Return (x, y) of the center of cell containing provided text 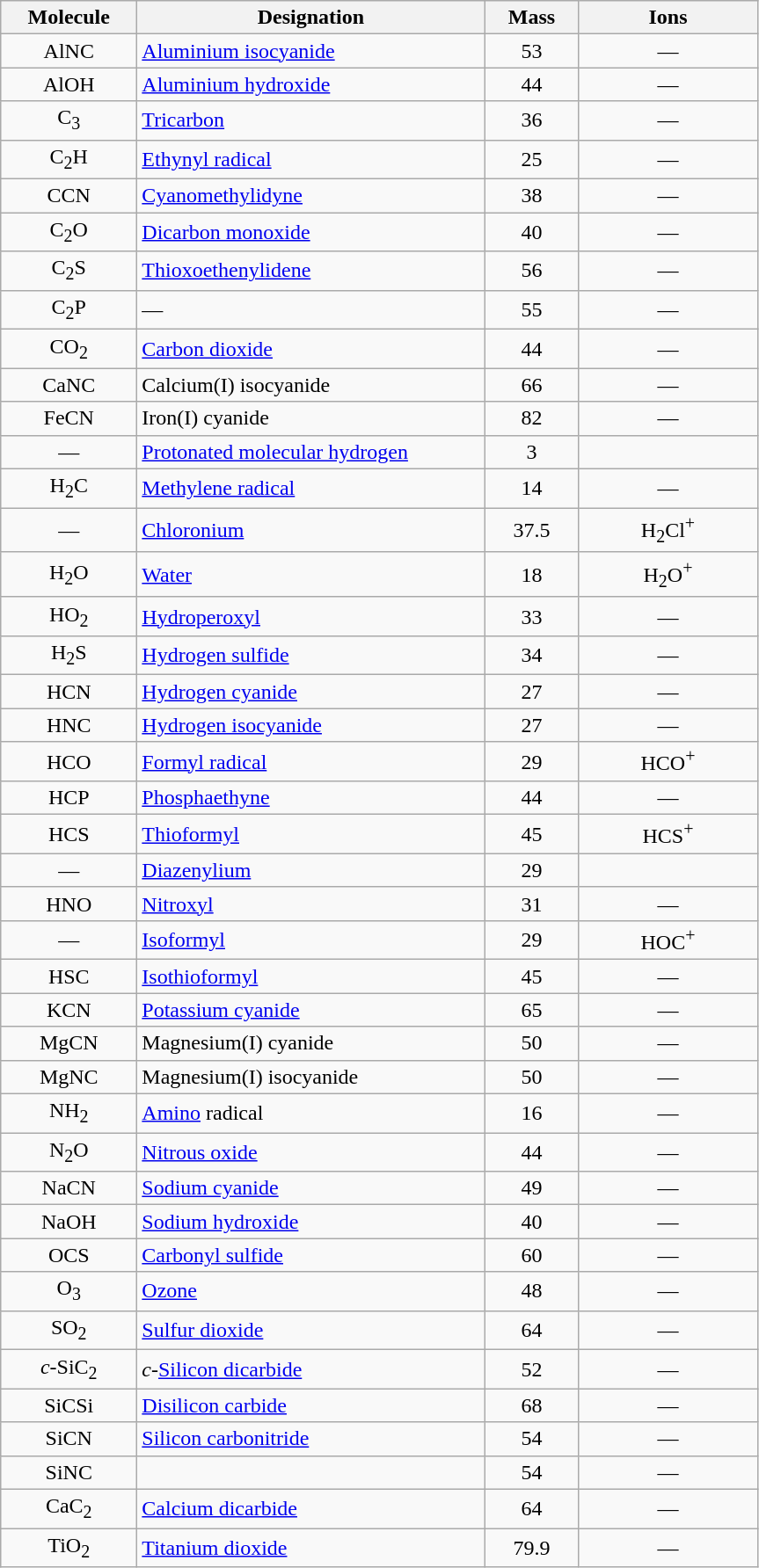
Silicon carbonitride (311, 1439)
Chloronium (311, 531)
SO2 (69, 1330)
Calcium(I) isocyanide (311, 385)
Methylene radical (311, 488)
C2S (69, 271)
NaCN (69, 1188)
53 (531, 51)
Hydrogen sulfide (311, 656)
H2Cl+ (668, 531)
Phosphaethyne (311, 798)
66 (531, 385)
Titanium dioxide (311, 1548)
H2C (69, 488)
Hydrogen cyanide (311, 692)
14 (531, 488)
O3 (69, 1291)
Magnesium(I) isocyanide (311, 1077)
Hydrogen isocyanide (311, 725)
Disilicon carbide (311, 1405)
CaNC (69, 385)
C2H (69, 159)
HCS+ (668, 835)
H2O+ (668, 575)
Sodium cyanide (311, 1188)
SiCSi (69, 1405)
Thioformyl (311, 835)
34 (531, 656)
Protonated molecular hydrogen (311, 452)
Designation (311, 18)
Cyanomethylidyne (311, 196)
3 (531, 452)
33 (531, 616)
48 (531, 1291)
KCN (69, 1010)
25 (531, 159)
C2O (69, 232)
SiNC (69, 1472)
SiCN (69, 1439)
Water (311, 575)
HNO (69, 904)
Dicarbon monoxide (311, 232)
AlNC (69, 51)
HCN (69, 692)
Mass (531, 18)
31 (531, 904)
HCS (69, 835)
Magnesium(I) cyanide (311, 1043)
H2O (69, 575)
C3 (69, 120)
Ions (668, 18)
60 (531, 1255)
55 (531, 309)
Nitroxyl (311, 904)
TiO2 (69, 1548)
36 (531, 120)
68 (531, 1405)
49 (531, 1188)
Tricarbon (311, 120)
Isoformyl (311, 940)
37.5 (531, 531)
FeCN (69, 418)
Aluminium hydroxide (311, 84)
MgNC (69, 1077)
CaC2 (69, 1508)
N2O (69, 1152)
HSC (69, 976)
Iron(I) cyanide (311, 418)
Potassium cyanide (311, 1010)
Calcium dicarbide (311, 1508)
OCS (69, 1255)
NH2 (69, 1113)
HCO+ (668, 761)
HCP (69, 798)
Isothioformyl (311, 976)
Thioxoethenylidene (311, 271)
Carbonyl sulfide (311, 1255)
H2S (69, 656)
79.9 (531, 1548)
Sodium hydroxide (311, 1222)
c-SiC2 (69, 1369)
Sulfur dioxide (311, 1330)
HNC (69, 725)
Amino radical (311, 1113)
Hydroperoxyl (311, 616)
AlOH (69, 84)
Ethynyl radical (311, 159)
Aluminium isocyanide (311, 51)
Formyl radical (311, 761)
Ozone (311, 1291)
18 (531, 575)
82 (531, 418)
MgCN (69, 1043)
52 (531, 1369)
CO2 (69, 349)
HCO (69, 761)
56 (531, 271)
65 (531, 1010)
C2P (69, 309)
38 (531, 196)
16 (531, 1113)
HO2 (69, 616)
Carbon dioxide (311, 349)
CCN (69, 196)
Nitrous oxide (311, 1152)
NaOH (69, 1222)
Molecule (69, 18)
HOC+ (668, 940)
c-Silicon dicarbide (311, 1369)
Diazenylium (311, 870)
